Search for the cell housing the specified text and yield its [x, y] center coordinate. 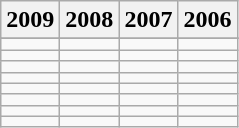
2007 [148, 20]
2008 [90, 20]
2006 [208, 20]
2009 [30, 20]
